Detect which cell encompasses the target text, then output its (X, Y) center coordinate. 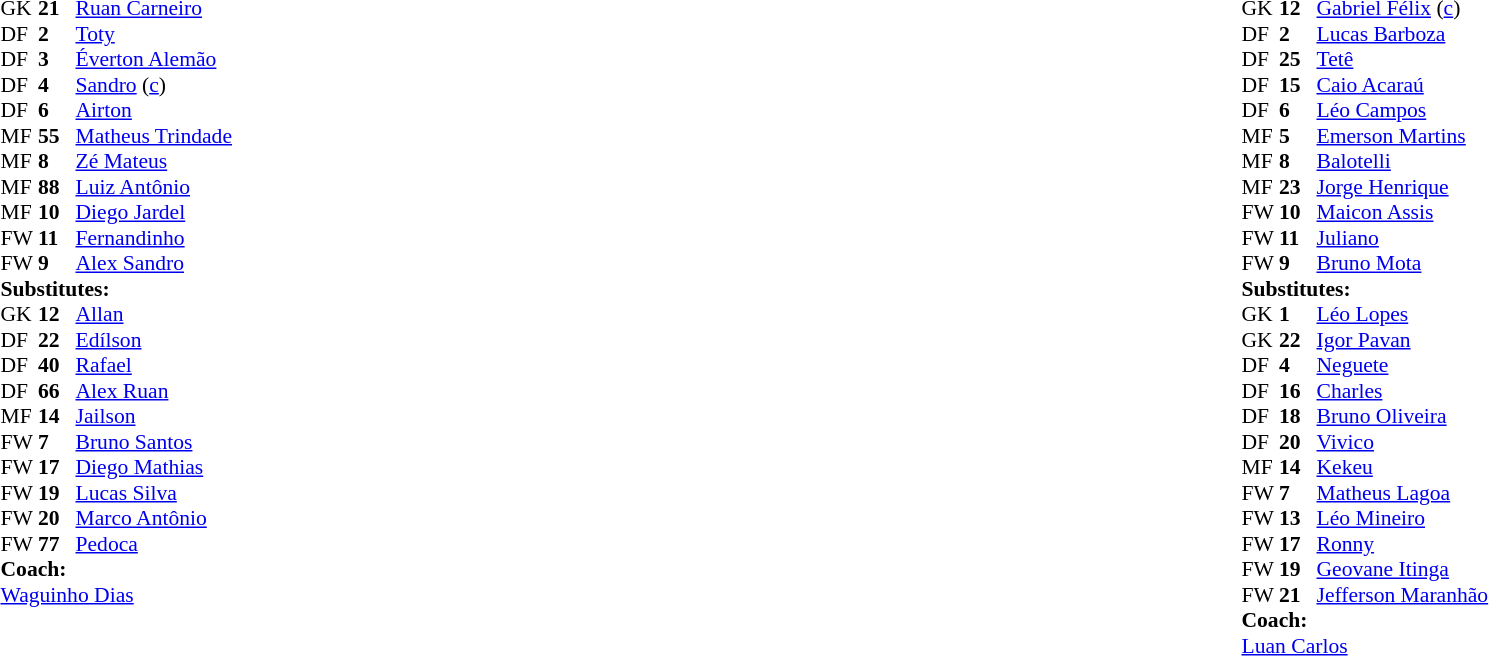
13 (1298, 519)
Jailson (154, 417)
Pedoca (154, 544)
Ronny (1402, 544)
Éverton Alemão (154, 59)
Igor Pavan (1402, 340)
Diego Mathias (154, 467)
Kekeu (1402, 467)
Charles (1402, 391)
Jorge Henrique (1402, 187)
Toty (154, 34)
40 (57, 365)
Fernandinho (154, 238)
Zé Mateus (154, 161)
Rafael (154, 365)
Neguete (1402, 365)
15 (1298, 85)
Léo Mineiro (1402, 519)
Juliano (1402, 238)
Bruno Mota (1402, 263)
1 (1298, 315)
Vivico (1402, 442)
5 (1298, 136)
Alex Sandro (154, 263)
Tetê (1402, 59)
Marco Antônio (154, 519)
Léo Lopes (1402, 315)
Bruno Oliveira (1402, 417)
Airton (154, 111)
Maicon Assis (1402, 213)
Lucas Barboza (1402, 34)
66 (57, 391)
Diego Jardel (154, 213)
25 (1298, 59)
Waguinho Dias (116, 595)
Jefferson Maranhão (1402, 595)
Allan (154, 315)
Lucas Silva (154, 493)
Léo Campos (1402, 111)
Caio Acaraú (1402, 85)
55 (57, 136)
Emerson Martins (1402, 136)
Edílson (154, 340)
16 (1298, 391)
77 (57, 544)
88 (57, 187)
3 (57, 59)
Matheus Lagoa (1402, 493)
Matheus Trindade (154, 136)
Balotelli (1402, 161)
Alex Ruan (154, 391)
18 (1298, 417)
Bruno Santos (154, 442)
21 (1298, 595)
Luiz Antônio (154, 187)
Sandro (c) (154, 85)
12 (57, 315)
23 (1298, 187)
Geovane Itinga (1402, 569)
